Return the [x, y] coordinate for the center point of the cell that contains the specified text.  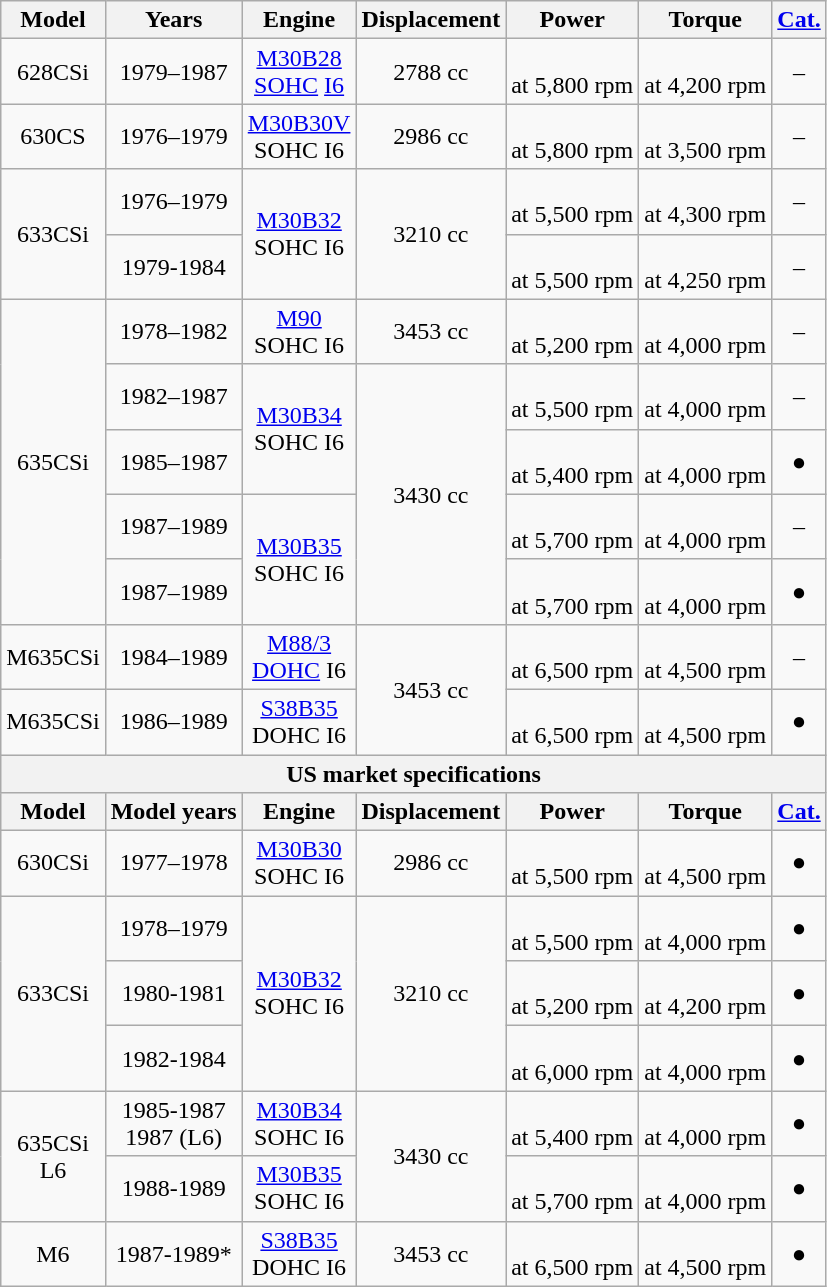
628CSi [53, 72]
1977–1978 [174, 864]
M90SOHC I6 [299, 332]
US market specifications [414, 773]
M30B30VSOHC I6 [299, 136]
M88/3DOHC I6 [299, 656]
1988-1989 [174, 1188]
1982–1987 [174, 396]
630CSi [53, 864]
M30B28SOHC I6 [299, 72]
M6 [53, 1254]
2788 cc [431, 72]
M30B30SOHC I6 [299, 864]
1985–1987 [174, 462]
1978–1979 [174, 928]
1979-1984 [174, 266]
at 4,300 rpm [706, 202]
630CS [53, 136]
at 4,250 rpm [706, 266]
Model years [174, 812]
1982-1984 [174, 1058]
1985-19871987 (L6) [174, 1124]
1984–1989 [174, 656]
1986–1989 [174, 722]
635CSiL6 [53, 1156]
1980-1981 [174, 994]
at 3,500 rpm [706, 136]
1979–1987 [174, 72]
635CSi [53, 462]
1987-1989* [174, 1254]
at 6,000 rpm [572, 1058]
Years [174, 20]
1978–1982 [174, 332]
